Detect which cell encompasses the target text, then output its [x, y] center coordinate. 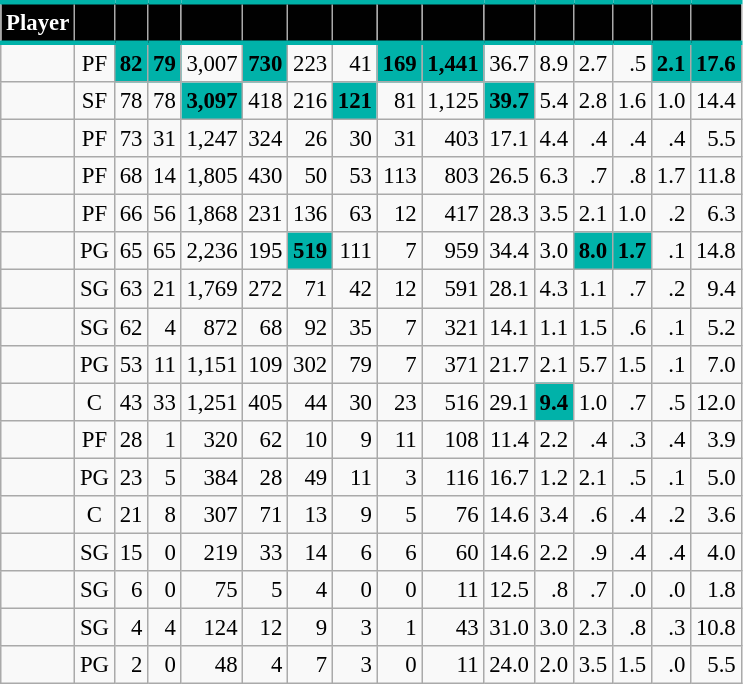
124 [212, 627]
5.7 [592, 364]
8.0 [592, 251]
516 [453, 402]
519 [310, 251]
36.7 [509, 62]
44 [310, 402]
3,097 [212, 101]
384 [212, 477]
116 [453, 477]
12.5 [509, 590]
10.8 [716, 627]
803 [453, 176]
2.0 [554, 665]
82 [130, 62]
959 [453, 251]
31.0 [509, 627]
48 [212, 665]
195 [266, 251]
872 [212, 327]
418 [266, 101]
.9 [592, 552]
29.1 [509, 402]
81 [400, 101]
11.8 [716, 176]
24.0 [509, 665]
34.4 [509, 251]
11.4 [509, 439]
13 [310, 515]
2 [130, 665]
8 [164, 515]
430 [266, 176]
320 [212, 439]
324 [266, 139]
403 [453, 139]
1,805 [212, 176]
1,251 [212, 402]
14.8 [716, 251]
113 [400, 176]
10 [310, 439]
50 [310, 176]
1.8 [716, 590]
2.7 [592, 62]
41 [354, 62]
5.0 [716, 477]
272 [266, 289]
56 [164, 214]
591 [453, 289]
75 [212, 590]
16.7 [509, 477]
39.7 [509, 101]
121 [354, 101]
1.6 [632, 101]
1,125 [453, 101]
302 [310, 364]
17.1 [509, 139]
169 [400, 62]
1,441 [453, 62]
417 [453, 214]
7.0 [716, 364]
3.9 [716, 439]
136 [310, 214]
1.2 [554, 477]
35 [354, 327]
1,247 [212, 139]
4.3 [554, 289]
2.3 [592, 627]
42 [354, 289]
60 [453, 552]
3.4 [554, 515]
216 [310, 101]
3.6 [716, 515]
1,769 [212, 289]
66 [130, 214]
26 [310, 139]
28.1 [509, 289]
4.4 [554, 139]
3,007 [212, 62]
5.4 [554, 101]
Player [38, 22]
12.0 [716, 402]
405 [266, 402]
28.3 [509, 214]
371 [453, 364]
4.0 [716, 552]
26.5 [509, 176]
92 [310, 327]
2.8 [592, 101]
730 [266, 62]
1,868 [212, 214]
5.2 [716, 327]
321 [453, 327]
219 [212, 552]
231 [266, 214]
21.7 [509, 364]
111 [354, 251]
108 [453, 439]
109 [266, 364]
1,151 [212, 364]
SF [95, 101]
307 [212, 515]
223 [310, 62]
14.1 [509, 327]
2,236 [212, 251]
8.9 [554, 62]
73 [130, 139]
17.6 [716, 62]
14.4 [716, 101]
15 [130, 552]
49 [310, 477]
76 [453, 515]
